Output the [X, Y] coordinate of the center of the cell containing the given text.  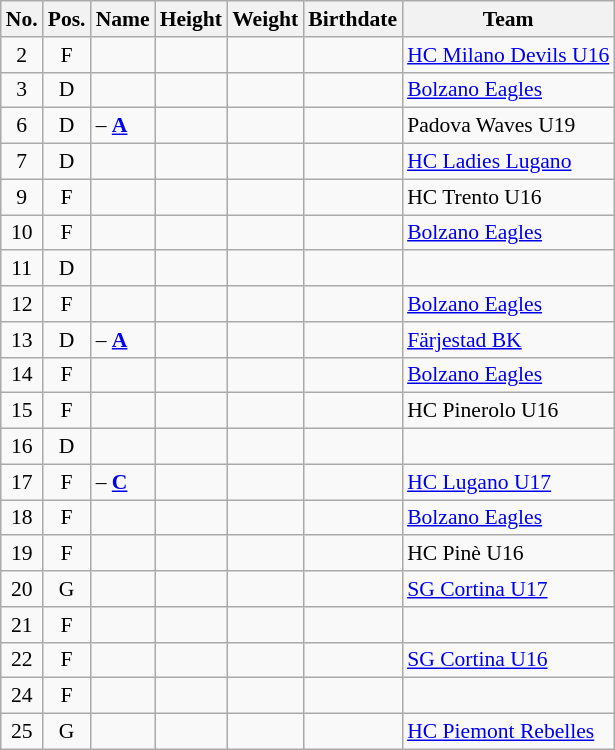
Pos. [67, 19]
SG Cortina U17 [508, 589]
HC Piemont Rebelles [508, 732]
Weight [265, 19]
9 [22, 197]
10 [22, 233]
12 [22, 304]
17 [22, 482]
Birthdate [352, 19]
Team [508, 19]
HC Ladies Lugano [508, 162]
HC Trento U16 [508, 197]
11 [22, 269]
3 [22, 90]
HC Milano Devils U16 [508, 55]
HC Pinerolo U16 [508, 411]
2 [22, 55]
HC Pinè U16 [508, 554]
16 [22, 447]
19 [22, 554]
– C [123, 482]
15 [22, 411]
22 [22, 660]
18 [22, 518]
13 [22, 340]
14 [22, 375]
24 [22, 696]
6 [22, 126]
Färjestad BK [508, 340]
No. [22, 19]
Height [191, 19]
Name [123, 19]
20 [22, 589]
Padova Waves U19 [508, 126]
25 [22, 732]
SG Cortina U16 [508, 660]
7 [22, 162]
HC Lugano U17 [508, 482]
21 [22, 625]
